From the cell containing the given text, extract its center point as [X, Y] coordinate. 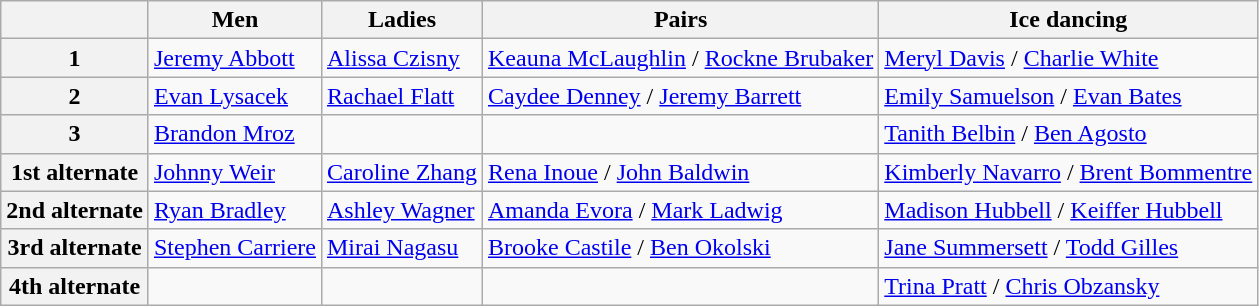
Ryan Bradley [234, 210]
Rachael Flatt [402, 96]
Johnny Weir [234, 172]
3rd alternate [75, 248]
Ice dancing [1068, 20]
Pairs [680, 20]
2 [75, 96]
Jane Summersett / Todd Gilles [1068, 248]
Rena Inoue / John Baldwin [680, 172]
Mirai Nagasu [402, 248]
Keauna McLaughlin / Rockne Brubaker [680, 58]
Ashley Wagner [402, 210]
Jeremy Abbott [234, 58]
Trina Pratt / Chris Obzansky [1068, 286]
Evan Lysacek [234, 96]
Madison Hubbell / Keiffer Hubbell [1068, 210]
Amanda Evora / Mark Ladwig [680, 210]
Caydee Denney / Jeremy Barrett [680, 96]
Caroline Zhang [402, 172]
Meryl Davis / Charlie White [1068, 58]
Brooke Castile / Ben Okolski [680, 248]
Stephen Carriere [234, 248]
2nd alternate [75, 210]
Tanith Belbin / Ben Agosto [1068, 134]
Brandon Mroz [234, 134]
3 [75, 134]
Emily Samuelson / Evan Bates [1068, 96]
Ladies [402, 20]
Men [234, 20]
Kimberly Navarro / Brent Bommentre [1068, 172]
4th alternate [75, 286]
Alissa Czisny [402, 58]
1st alternate [75, 172]
1 [75, 58]
